Detect which cell encompasses the target text, then output its (X, Y) center coordinate. 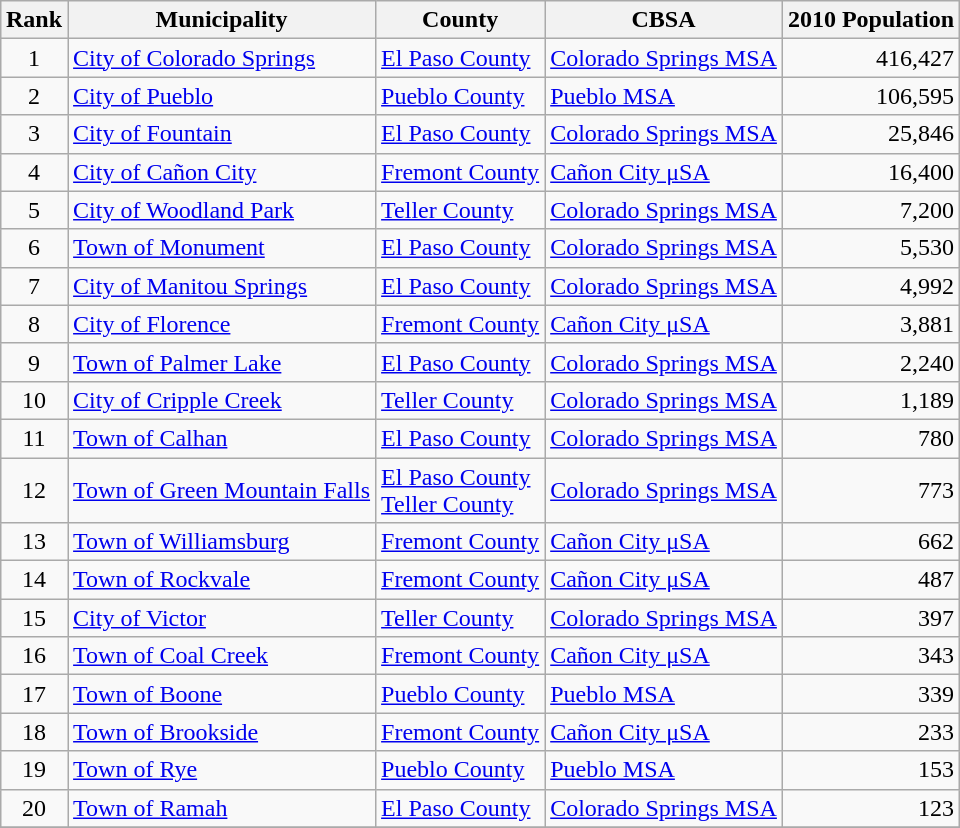
1 (34, 58)
25,846 (870, 134)
2010 Population (870, 20)
487 (870, 580)
City of Florence (222, 324)
4,992 (870, 286)
2 (34, 96)
Town of Williamsburg (222, 542)
4 (34, 172)
773 (870, 490)
233 (870, 732)
Town of Calhan (222, 438)
Rank (34, 20)
Town of Coal Creek (222, 656)
Municipality (222, 20)
123 (870, 808)
8 (34, 324)
City of Colorado Springs (222, 58)
Town of Rye (222, 770)
El Paso CountyTeller County (460, 490)
5,530 (870, 248)
11 (34, 438)
3 (34, 134)
City of Fountain (222, 134)
6 (34, 248)
18 (34, 732)
19 (34, 770)
106,595 (870, 96)
1,189 (870, 400)
CBSA (664, 20)
7 (34, 286)
17 (34, 694)
153 (870, 770)
397 (870, 618)
14 (34, 580)
City of Victor (222, 618)
16 (34, 656)
3,881 (870, 324)
7,200 (870, 210)
County (460, 20)
780 (870, 438)
City of Manitou Springs (222, 286)
City of Cripple Creek (222, 400)
662 (870, 542)
City of Cañon City (222, 172)
416,427 (870, 58)
9 (34, 362)
City of Woodland Park (222, 210)
Town of Rockvale (222, 580)
Town of Green Mountain Falls (222, 490)
Town of Monument (222, 248)
10 (34, 400)
339 (870, 694)
15 (34, 618)
20 (34, 808)
2,240 (870, 362)
Town of Brookside (222, 732)
343 (870, 656)
12 (34, 490)
Town of Ramah (222, 808)
16,400 (870, 172)
5 (34, 210)
City of Pueblo (222, 96)
Town of Palmer Lake (222, 362)
Town of Boone (222, 694)
13 (34, 542)
